Pinpoint the cell where the given text exists, returning its (x, y) midpoint coordinate. 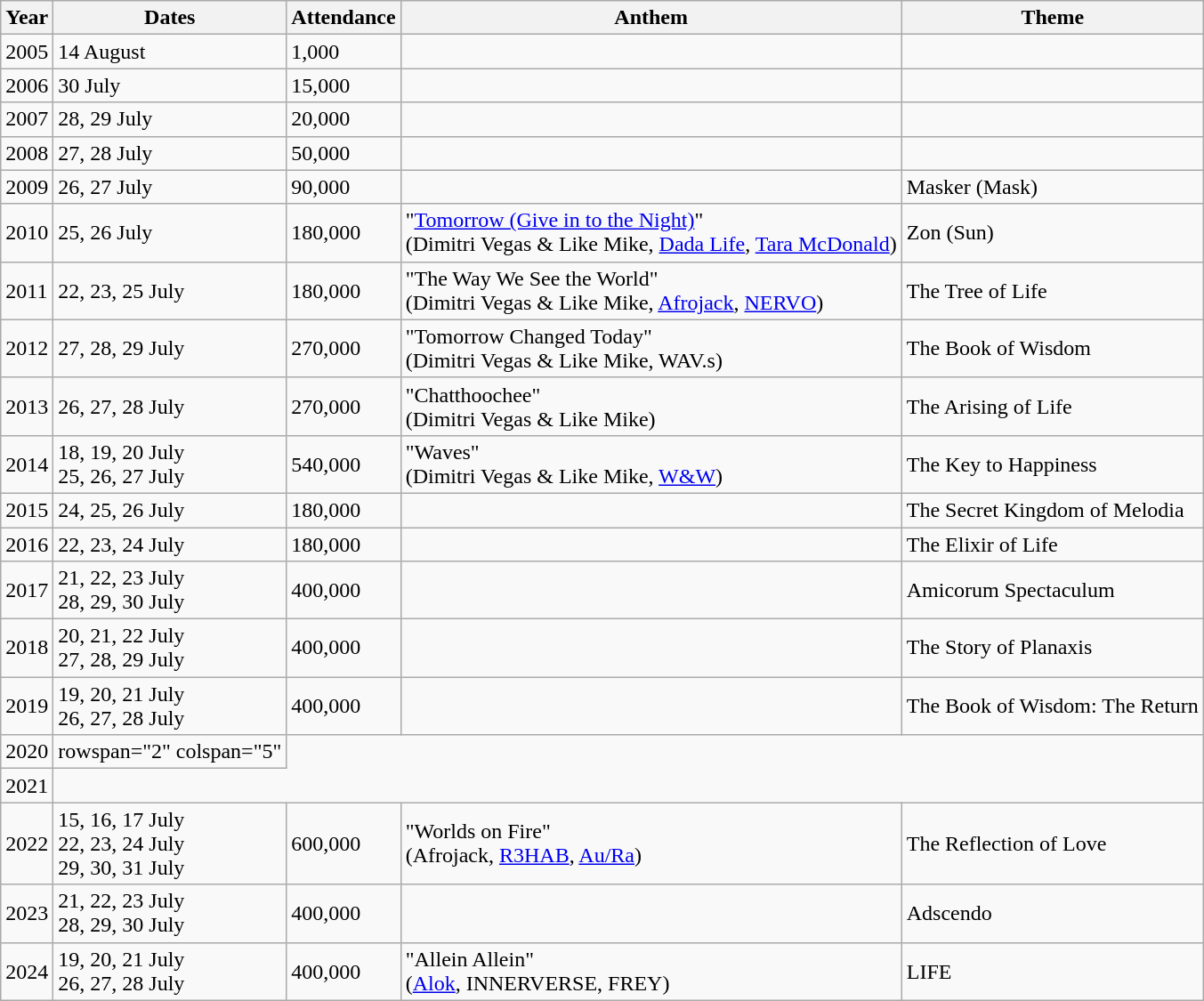
30 July (170, 85)
The Book of Wisdom: The Return (1052, 706)
The Elixir of Life (1052, 544)
Anthem (651, 18)
"Allein Allein"(Alok, INNERVERSE, FREY) (651, 972)
2014 (27, 464)
22, 23, 25 July (170, 290)
Dates (170, 18)
Year (27, 18)
LIFE (1052, 972)
The Secret Kingdom of Melodia (1052, 510)
The Key to Happiness (1052, 464)
"Waves"(Dimitri Vegas & Like Mike, W&W) (651, 464)
26, 27, 28 July (170, 406)
Adscendo (1052, 913)
The Reflection of Love (1052, 844)
26, 27 July (170, 187)
2009 (27, 187)
2015 (27, 510)
Masker (Mask) (1052, 187)
2018 (27, 648)
2005 (27, 52)
"Tomorrow Changed Today"(Dimitri Vegas & Like Mike, WAV.s) (651, 349)
14 August (170, 52)
50,000 (343, 153)
Attendance (343, 18)
2006 (27, 85)
"The Way We See the World"(Dimitri Vegas & Like Mike, Afrojack, NERVO) (651, 290)
The Tree of Life (1052, 290)
2012 (27, 349)
The Story of Planaxis (1052, 648)
20,000 (343, 119)
540,000 (343, 464)
15, 16, 17 July22, 23, 24 July29, 30, 31 July (170, 844)
2017 (27, 591)
15,000 (343, 85)
24, 25, 26 July (170, 510)
"Chatthoochee"(Dimitri Vegas & Like Mike) (651, 406)
2010 (27, 233)
2021 (27, 786)
2008 (27, 153)
Amicorum Spectaculum (1052, 591)
90,000 (343, 187)
20, 21, 22 July27, 28, 29 July (170, 648)
Theme (1052, 18)
600,000 (343, 844)
The Book of Wisdom (1052, 349)
25, 26 July (170, 233)
2016 (27, 544)
27, 28 July (170, 153)
2023 (27, 913)
2013 (27, 406)
28, 29 July (170, 119)
2007 (27, 119)
2019 (27, 706)
"Worlds on Fire"(Afrojack, R3HAB, Au/Ra) (651, 844)
18, 19, 20 July25, 26, 27 July (170, 464)
rowspan="2" colspan="5" (170, 752)
"Tomorrow (Give in to the Night)"(Dimitri Vegas & Like Mike, Dada Life, Tara McDonald) (651, 233)
27, 28, 29 July (170, 349)
2022 (27, 844)
Zon (Sun) (1052, 233)
2024 (27, 972)
22, 23, 24 July (170, 544)
1,000 (343, 52)
2011 (27, 290)
The Arising of Life (1052, 406)
2020 (27, 752)
